Return the [x, y] coordinate for the center point of the cell that contains the specified text.  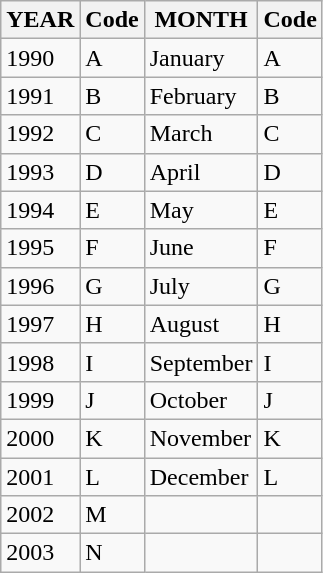
December [201, 477]
1991 [40, 96]
October [201, 400]
2003 [40, 553]
January [201, 58]
YEAR [40, 20]
1994 [40, 210]
November [201, 438]
1993 [40, 172]
April [201, 172]
June [201, 248]
2002 [40, 515]
1992 [40, 134]
M [112, 515]
May [201, 210]
August [201, 324]
2000 [40, 438]
July [201, 286]
1999 [40, 400]
September [201, 362]
2001 [40, 477]
1998 [40, 362]
1997 [40, 324]
1995 [40, 248]
MONTH [201, 20]
1990 [40, 58]
1996 [40, 286]
N [112, 553]
March [201, 134]
February [201, 96]
